Identify which cell holds the provided text, then report its [X, Y] central coordinate. 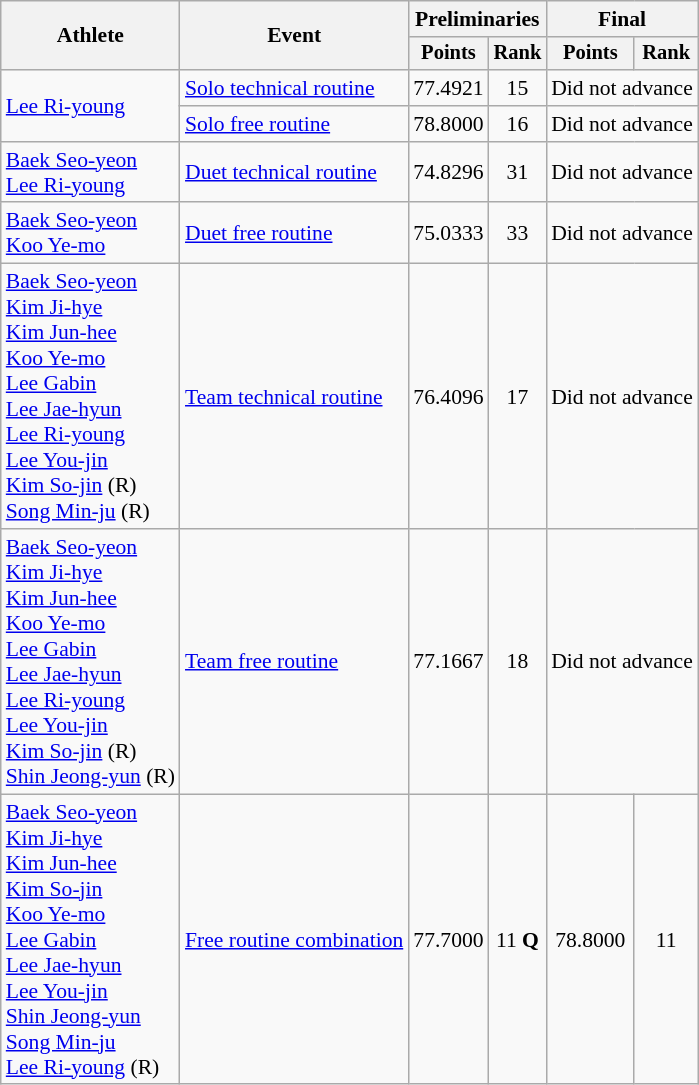
76.4096 [448, 396]
15 [518, 88]
18 [518, 662]
Team free routine [294, 662]
Preliminaries [477, 19]
Duet free routine [294, 234]
Event [294, 36]
Solo technical routine [294, 88]
Baek Seo-yeonKim Ji-hyeKim Jun-heeKoo Ye-moLee GabinLee Jae-hyunLee Ri-youngLee You-jinKim So-jin (R)Song Min-ju (R) [90, 396]
Athlete [90, 36]
11 [666, 940]
Baek Seo-yeonLee Ri-young [90, 172]
Baek Seo-yeonKim Ji-hyeKim Jun-heeKim So-jinKoo Ye-moLee GabinLee Jae-hyunLee You-jinShin Jeong-yunSong Min-juLee Ri-young (R) [90, 940]
Team technical routine [294, 396]
Solo free routine [294, 124]
11 Q [518, 940]
17 [518, 396]
33 [518, 234]
74.8296 [448, 172]
Lee Ri-young [90, 106]
Baek Seo-yeonKoo Ye-mo [90, 234]
31 [518, 172]
Baek Seo-yeonKim Ji-hyeKim Jun-heeKoo Ye-moLee GabinLee Jae-hyunLee Ri-youngLee You-jinKim So-jin (R)Shin Jeong-yun (R) [90, 662]
75.0333 [448, 234]
Final [622, 19]
77.4921 [448, 88]
77.1667 [448, 662]
16 [518, 124]
Free routine combination [294, 940]
77.7000 [448, 940]
Duet technical routine [294, 172]
